Find where the given text appears and provide that cell's center as [X, Y] coordinate. 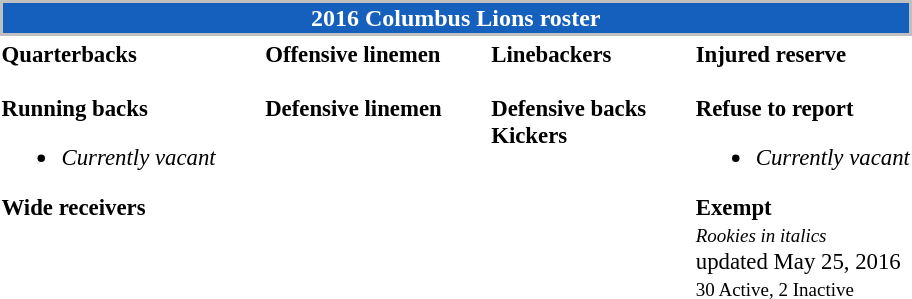
2016 Columbus Lions roster [456, 18]
